Locate the cell with the specified text and output its [X, Y] center coordinate. 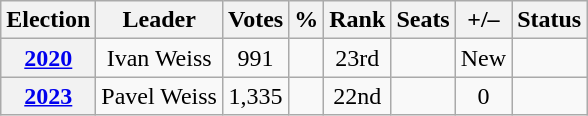
+/– [483, 20]
% [306, 20]
Status [550, 20]
0 [483, 96]
23rd [358, 58]
Ivan Weiss [160, 58]
22nd [358, 96]
Pavel Weiss [160, 96]
Seats [423, 20]
2020 [48, 58]
Votes [255, 20]
991 [255, 58]
Rank [358, 20]
1,335 [255, 96]
2023 [48, 96]
Leader [160, 20]
New [483, 58]
Election [48, 20]
